Provide the [X, Y] coordinate of the cell's center where the given text is located.  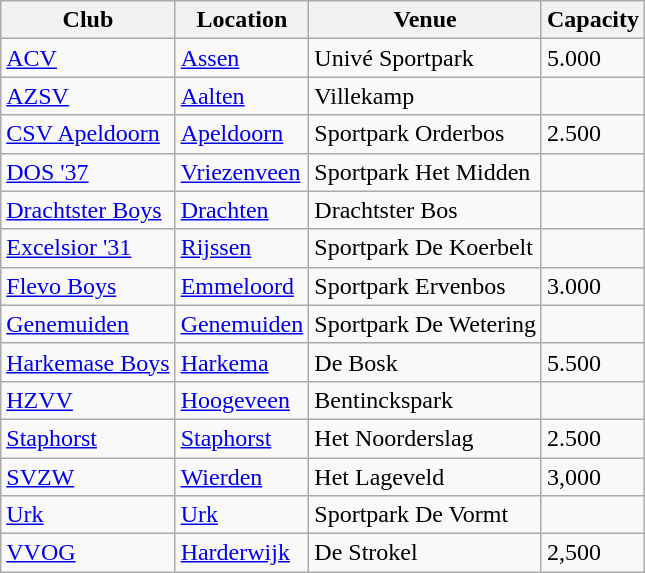
Drachtster Bos [426, 210]
Harkemase Boys [88, 362]
Villekamp [426, 96]
Venue [426, 20]
Assen [242, 58]
Drachtster Boys [88, 210]
Harderwijk [242, 553]
Apeldoorn [242, 134]
Sportpark Het Midden [426, 172]
Capacity [592, 20]
Club [88, 20]
De Bosk [426, 362]
De Strokel [426, 553]
Sportpark De Vormt [426, 515]
HZVV [88, 400]
Univé Sportpark [426, 58]
Aalten [242, 96]
Sportpark De Wetering [426, 324]
VVOG [88, 553]
5.500 [592, 362]
Emmeloord [242, 286]
Hoogeveen [242, 400]
AZSV [88, 96]
Rijssen [242, 248]
Flevo Boys [88, 286]
CSV Apeldoorn [88, 134]
Excelsior '31 [88, 248]
3.000 [592, 286]
5.000 [592, 58]
Wierden [242, 477]
DOS '37 [88, 172]
Het Noorderslag [426, 438]
Sportpark Ervenbos [426, 286]
Vriezenveen [242, 172]
Drachten [242, 210]
Location [242, 20]
Sportpark De Koerbelt [426, 248]
Harkema [242, 362]
ACV [88, 58]
SVZW [88, 477]
Sportpark Orderbos [426, 134]
Bentinckspark [426, 400]
3,000 [592, 477]
2,500 [592, 553]
Het Lageveld [426, 477]
